For the text-containing cell, return its midpoint in (x, y) coordinate format. 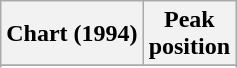
Chart (1994) (72, 34)
Peakposition (189, 34)
